Scan for the cell matching the given text and deliver its (x, y) coordinate at center. 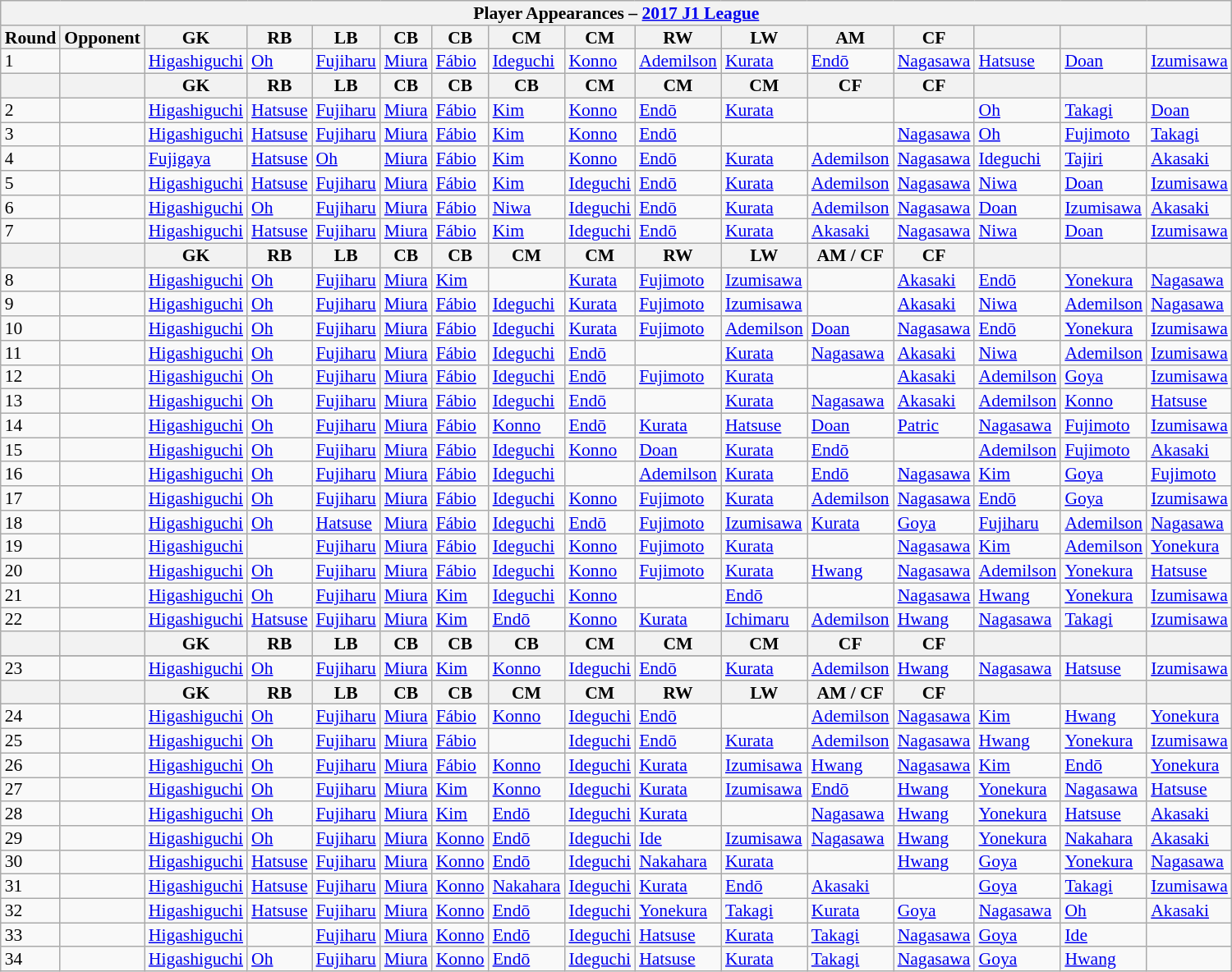
30 (31, 863)
13 (31, 401)
Ichimaru (764, 620)
31 (31, 887)
6 (31, 208)
5 (31, 183)
20 (31, 571)
16 (31, 475)
3 (31, 135)
Player Appearances – 2017 J1 League (616, 13)
Fujigaya (195, 158)
12 (31, 377)
28 (31, 814)
17 (31, 498)
23 (31, 668)
Tajiri (1104, 158)
Patric (935, 426)
33 (31, 935)
29 (31, 838)
1 (31, 62)
Round (31, 38)
18 (31, 523)
34 (31, 960)
14 (31, 426)
32 (31, 911)
10 (31, 328)
AM (851, 38)
11 (31, 353)
24 (31, 717)
27 (31, 790)
8 (31, 280)
9 (31, 305)
7 (31, 232)
15 (31, 450)
2 (31, 110)
4 (31, 158)
19 (31, 547)
21 (31, 595)
22 (31, 620)
Opponent (102, 38)
26 (31, 765)
25 (31, 741)
